Return (x, y) of the center of cell containing provided text 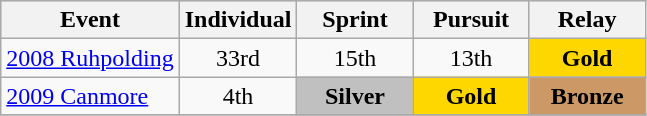
15th (355, 58)
2008 Ruhpolding (90, 58)
Sprint (355, 20)
33rd (238, 58)
Individual (238, 20)
Silver (355, 96)
Relay (587, 20)
Bronze (587, 96)
Pursuit (471, 20)
Event (90, 20)
4th (238, 96)
13th (471, 58)
2009 Canmore (90, 96)
